For the text-containing cell, return its midpoint in (x, y) coordinate format. 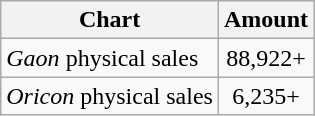
Amount (266, 20)
88,922+ (266, 58)
Chart (110, 20)
6,235+ (266, 96)
Oricon physical sales (110, 96)
Gaon physical sales (110, 58)
